Output the [x, y] coordinate of the center of the cell containing the given text.  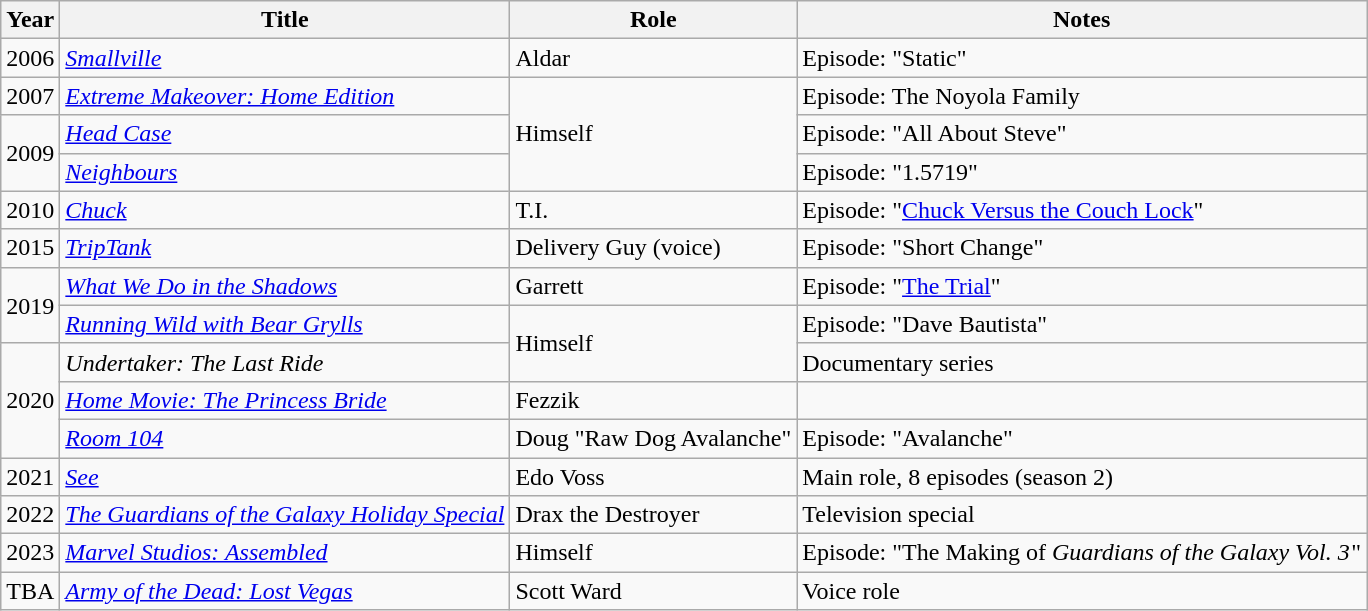
Room 104 [285, 438]
Chuck [285, 210]
Episode: "Chuck Versus the Couch Lock" [1082, 210]
Year [30, 20]
Voice role [1082, 591]
2023 [30, 553]
Episode: "Short Change" [1082, 248]
Main role, 8 episodes (season 2) [1082, 477]
Smallville [285, 58]
2021 [30, 477]
Marvel Studios: Assembled [285, 553]
2006 [30, 58]
Title [285, 20]
Episode: "Static" [1082, 58]
Notes [1082, 20]
Episode: "Dave Bautista" [1082, 324]
2010 [30, 210]
See [285, 477]
Neighbours [285, 172]
2009 [30, 153]
Episode: "1.5719" [1082, 172]
2020 [30, 400]
Edo Voss [654, 477]
Running Wild with Bear Grylls [285, 324]
TripTank [285, 248]
Drax the Destroyer [654, 515]
Episode: "All About Steve" [1082, 134]
2019 [30, 305]
The Guardians of the Galaxy Holiday Special [285, 515]
2022 [30, 515]
Episode: "The Making of Guardians of the Galaxy Vol. 3 " [1082, 553]
Role [654, 20]
Episode: "Avalanche" [1082, 438]
2015 [30, 248]
Fezzik [654, 400]
Scott Ward [654, 591]
Aldar [654, 58]
Undertaker: The Last Ride [285, 362]
T.I. [654, 210]
Doug "Raw Dog Avalanche" [654, 438]
2007 [30, 96]
Army of the Dead: Lost Vegas [285, 591]
Documentary series [1082, 362]
Delivery Guy (voice) [654, 248]
What We Do in the Shadows [285, 286]
TBA [30, 591]
Episode: The Noyola Family [1082, 96]
Home Movie: The Princess Bride [285, 400]
Garrett [654, 286]
Television special [1082, 515]
Episode: "The Trial" [1082, 286]
Head Case [285, 134]
Extreme Makeover: Home Edition [285, 96]
